Output the [X, Y] coordinate of the center of the cell containing the given text.  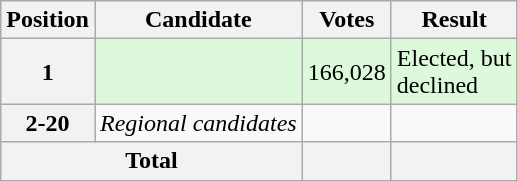
Regional candidates [198, 123]
Votes [346, 20]
1 [48, 72]
Result [454, 20]
Elected, butdeclined [454, 72]
Position [48, 20]
2-20 [48, 123]
Candidate [198, 20]
Total [152, 161]
166,028 [346, 72]
